Scan for the cell matching the given text and deliver its (X, Y) coordinate at center. 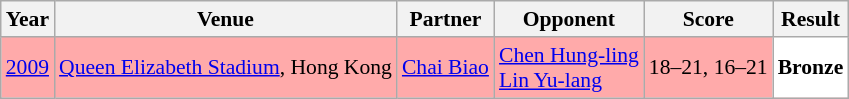
Chai Biao (446, 68)
Queen Elizabeth Stadium, Hong Kong (226, 68)
Year (28, 19)
18–21, 16–21 (708, 68)
Venue (226, 19)
Chen Hung-ling Lin Yu-lang (569, 68)
Result (811, 19)
Partner (446, 19)
Opponent (569, 19)
Score (708, 19)
Bronze (811, 68)
2009 (28, 68)
